Search for the cell housing the specified text and yield its (X, Y) center coordinate. 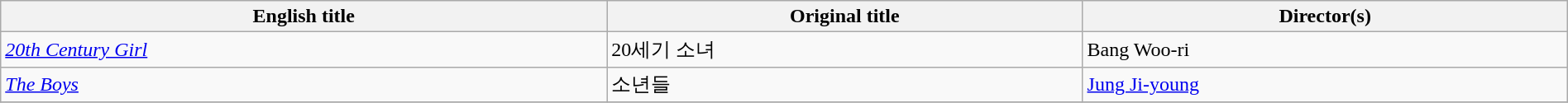
Jung Ji-young (1325, 84)
Original title (845, 16)
Bang Woo-ri (1325, 49)
20th Century Girl (304, 49)
Director(s) (1325, 16)
소년들 (845, 84)
20세기 소녀 (845, 49)
English title (304, 16)
The Boys (304, 84)
